Extract the (x, y) coordinate from the center of the cell holding the provided text.  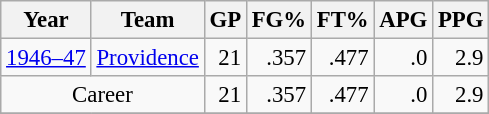
1946–47 (46, 58)
FT% (342, 20)
Team (148, 20)
Providence (148, 58)
Career (102, 95)
PPG (461, 20)
APG (404, 20)
Year (46, 20)
FG% (278, 20)
GP (225, 20)
